For the text-containing cell, return its midpoint in (X, Y) coordinate format. 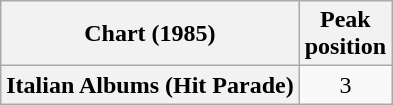
Italian Albums (Hit Parade) (150, 85)
Peakposition (345, 34)
3 (345, 85)
Chart (1985) (150, 34)
